Return the (x, y) coordinate for the center point of the cell that contains the specified text.  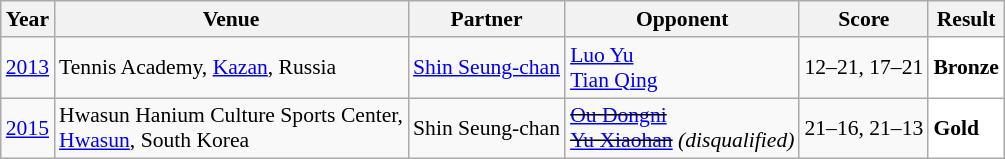
Opponent (682, 19)
Bronze (966, 68)
Result (966, 19)
Tennis Academy, Kazan, Russia (231, 68)
2015 (28, 128)
Venue (231, 19)
Luo Yu Tian Qing (682, 68)
12–21, 17–21 (864, 68)
Ou Dongni Yu Xiaohan (disqualified) (682, 128)
2013 (28, 68)
Hwasun Hanium Culture Sports Center,Hwasun, South Korea (231, 128)
21–16, 21–13 (864, 128)
Year (28, 19)
Score (864, 19)
Partner (486, 19)
Gold (966, 128)
